Extract the [X, Y] coordinate from the center of the cell holding the provided text.  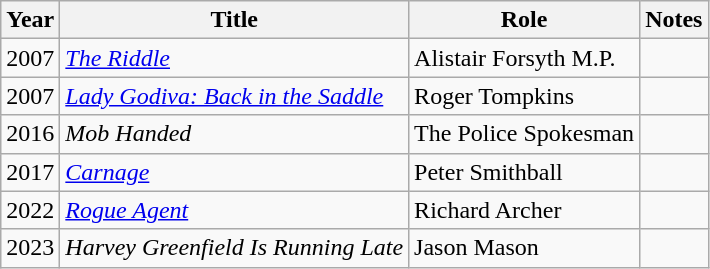
Richard Archer [524, 210]
Title [234, 20]
Lady Godiva: Back in the Saddle [234, 96]
Jason Mason [524, 248]
Harvey Greenfield Is Running Late [234, 248]
Rogue Agent [234, 210]
Role [524, 20]
2017 [30, 172]
Roger Tompkins [524, 96]
Carnage [234, 172]
The Police Spokesman [524, 134]
2023 [30, 248]
The Riddle [234, 58]
2016 [30, 134]
Mob Handed [234, 134]
Alistair Forsyth M.P. [524, 58]
2022 [30, 210]
Peter Smithball [524, 172]
Notes [674, 20]
Year [30, 20]
